For the text-containing cell, return its midpoint in (x, y) coordinate format. 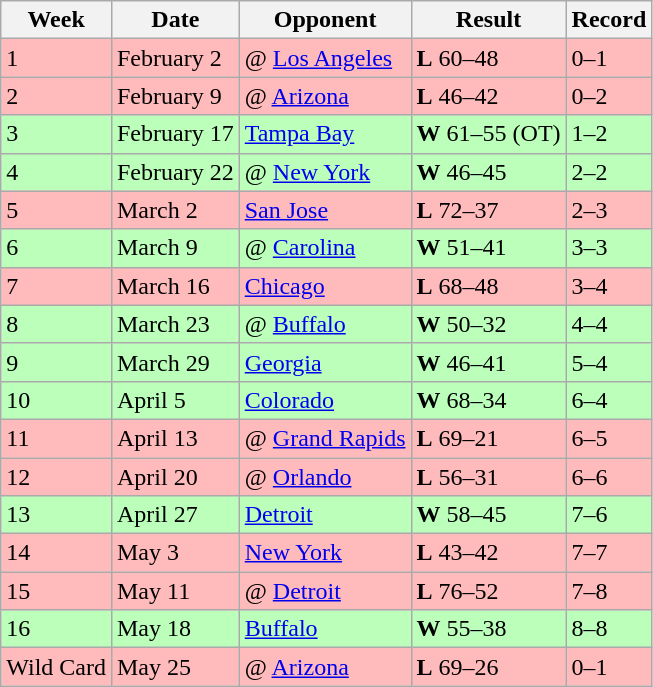
2–3 (609, 210)
2 (56, 96)
Detroit (325, 515)
6 (56, 248)
W 50–32 (488, 324)
L 46–42 (488, 96)
May 18 (175, 629)
L 43–42 (488, 553)
0–2 (609, 96)
April 20 (175, 477)
May 11 (175, 591)
7 (56, 286)
5–4 (609, 362)
3 (56, 134)
February 2 (175, 58)
6–4 (609, 400)
L 76–52 (488, 591)
4 (56, 172)
W 61–55 (OT) (488, 134)
10 (56, 400)
May 3 (175, 553)
Chicago (325, 286)
8 (56, 324)
L 60–48 (488, 58)
W 55–38 (488, 629)
W 46–45 (488, 172)
1–2 (609, 134)
March 29 (175, 362)
8–8 (609, 629)
3–3 (609, 248)
May 25 (175, 667)
7–8 (609, 591)
@ Grand Rapids (325, 438)
April 5 (175, 400)
7–7 (609, 553)
@ Buffalo (325, 324)
15 (56, 591)
W 51–41 (488, 248)
Date (175, 20)
W 46–41 (488, 362)
March 2 (175, 210)
Result (488, 20)
Record (609, 20)
16 (56, 629)
12 (56, 477)
April 13 (175, 438)
Week (56, 20)
March 16 (175, 286)
Opponent (325, 20)
@ Carolina (325, 248)
1 (56, 58)
Buffalo (325, 629)
San Jose (325, 210)
6–6 (609, 477)
6–5 (609, 438)
@ Los Angeles (325, 58)
2–2 (609, 172)
L 72–37 (488, 210)
@ New York (325, 172)
February 17 (175, 134)
4–4 (609, 324)
Colorado (325, 400)
February 22 (175, 172)
Wild Card (56, 667)
@ Detroit (325, 591)
W 68–34 (488, 400)
March 23 (175, 324)
14 (56, 553)
5 (56, 210)
L 69–21 (488, 438)
Tampa Bay (325, 134)
9 (56, 362)
L 68–48 (488, 286)
W 58–45 (488, 515)
L 56–31 (488, 477)
3–4 (609, 286)
@ Orlando (325, 477)
New York (325, 553)
Georgia (325, 362)
13 (56, 515)
11 (56, 438)
L 69–26 (488, 667)
February 9 (175, 96)
7–6 (609, 515)
March 9 (175, 248)
April 27 (175, 515)
